Determine the (X, Y) coordinate at the center of the cell enclosing the given text.  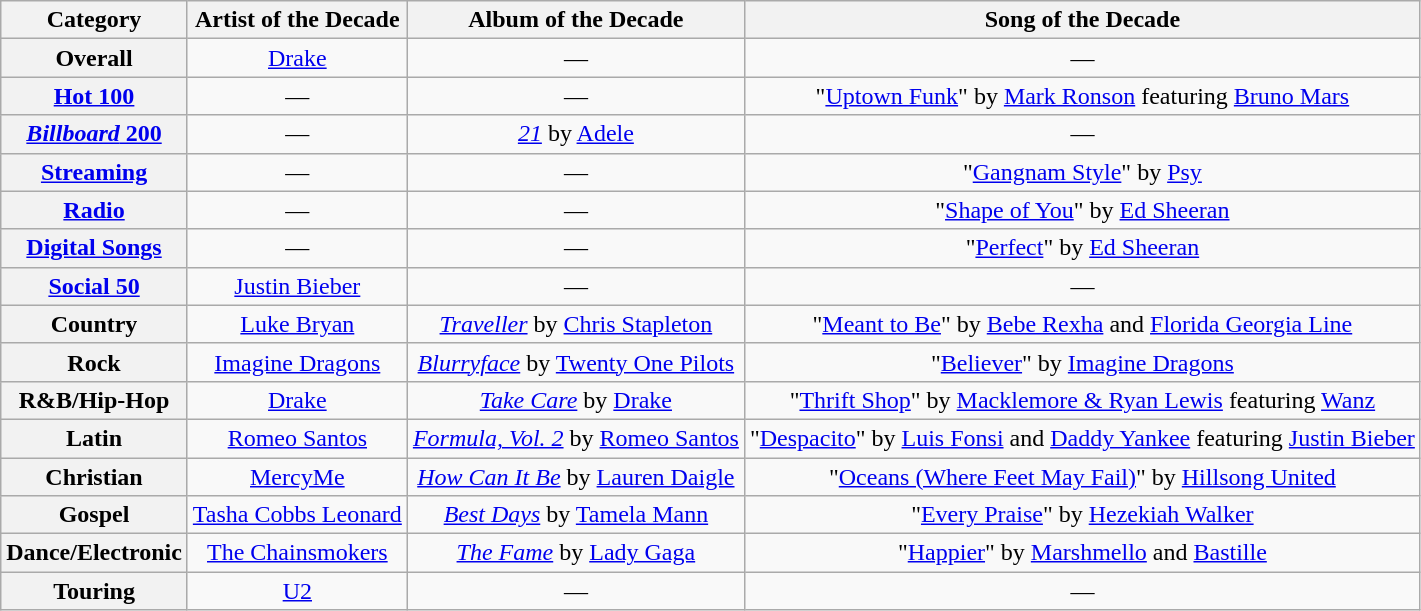
Traveller by Chris Stapleton (576, 324)
Radio (94, 210)
Overall (94, 58)
"Every Praise" by Hezekiah Walker (1082, 515)
Formula, Vol. 2 by Romeo Santos (576, 438)
Streaming (94, 172)
Country (94, 324)
Song of the Decade (1082, 20)
"Thrift Shop" by Macklemore & Ryan Lewis featuring Wanz (1082, 400)
Social 50 (94, 286)
"Shape of You" by Ed Sheeran (1082, 210)
How Can It Be by Lauren Daigle (576, 477)
"Uptown Funk" by Mark Ronson featuring Bruno Mars (1082, 96)
Tasha Cobbs Leonard (297, 515)
Latin (94, 438)
Christian (94, 477)
Blurryface by Twenty One Pilots (576, 362)
"Happier" by Marshmello and Bastille (1082, 553)
U2 (297, 591)
Justin Bieber (297, 286)
Imagine Dragons (297, 362)
Rock (94, 362)
MercyMe (297, 477)
Album of the Decade (576, 20)
"Gangnam Style" by Psy (1082, 172)
"Meant to Be" by Bebe Rexha and Florida Georgia Line (1082, 324)
"Perfect" by Ed Sheeran (1082, 248)
Romeo Santos (297, 438)
21 by Adele (576, 134)
Luke Bryan (297, 324)
"Oceans (Where Feet May Fail)" by Hillsong United (1082, 477)
Category (94, 20)
R&B/Hip-Hop (94, 400)
The Fame by Lady Gaga (576, 553)
"Believer" by Imagine Dragons (1082, 362)
Gospel (94, 515)
Hot 100 (94, 96)
Digital Songs (94, 248)
Best Days by Tamela Mann (576, 515)
Artist of the Decade (297, 20)
Touring (94, 591)
Dance/Electronic (94, 553)
"Despacito" by Luis Fonsi and Daddy Yankee featuring Justin Bieber (1082, 438)
The Chainsmokers (297, 553)
Take Care by Drake (576, 400)
Billboard 200 (94, 134)
